Output the [X, Y] coordinate of the center of the cell containing the given text.  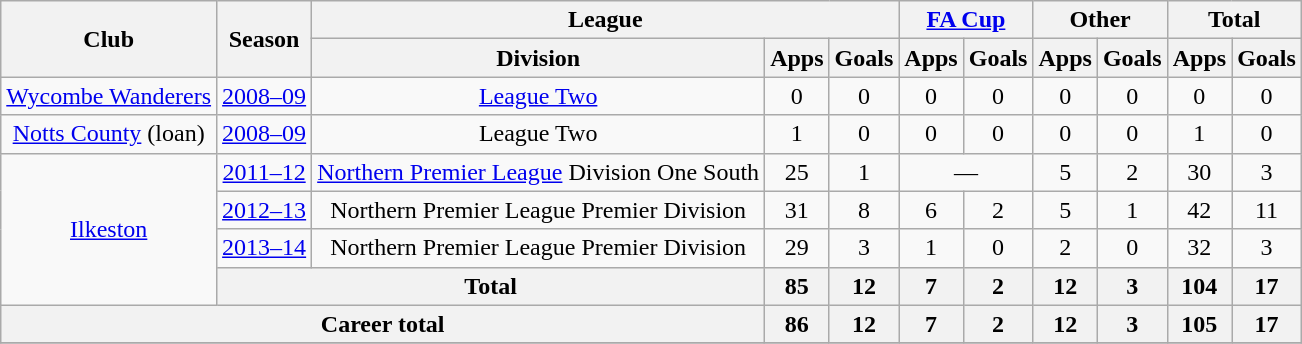
Season [264, 39]
104 [1199, 286]
Club [109, 39]
6 [931, 210]
30 [1199, 172]
Division [538, 58]
League [606, 20]
85 [797, 286]
— [966, 172]
105 [1199, 324]
Other [1100, 20]
FA Cup [966, 20]
29 [797, 248]
2012–13 [264, 210]
Ilkeston [109, 229]
Northern Premier League Division One South [538, 172]
32 [1199, 248]
Notts County (loan) [109, 134]
2013–14 [264, 248]
Career total [383, 324]
25 [797, 172]
2011–12 [264, 172]
31 [797, 210]
86 [797, 324]
42 [1199, 210]
8 [864, 210]
11 [1267, 210]
Wycombe Wanderers [109, 96]
